Extract the [x, y] coordinate from the center of the cell holding the provided text.  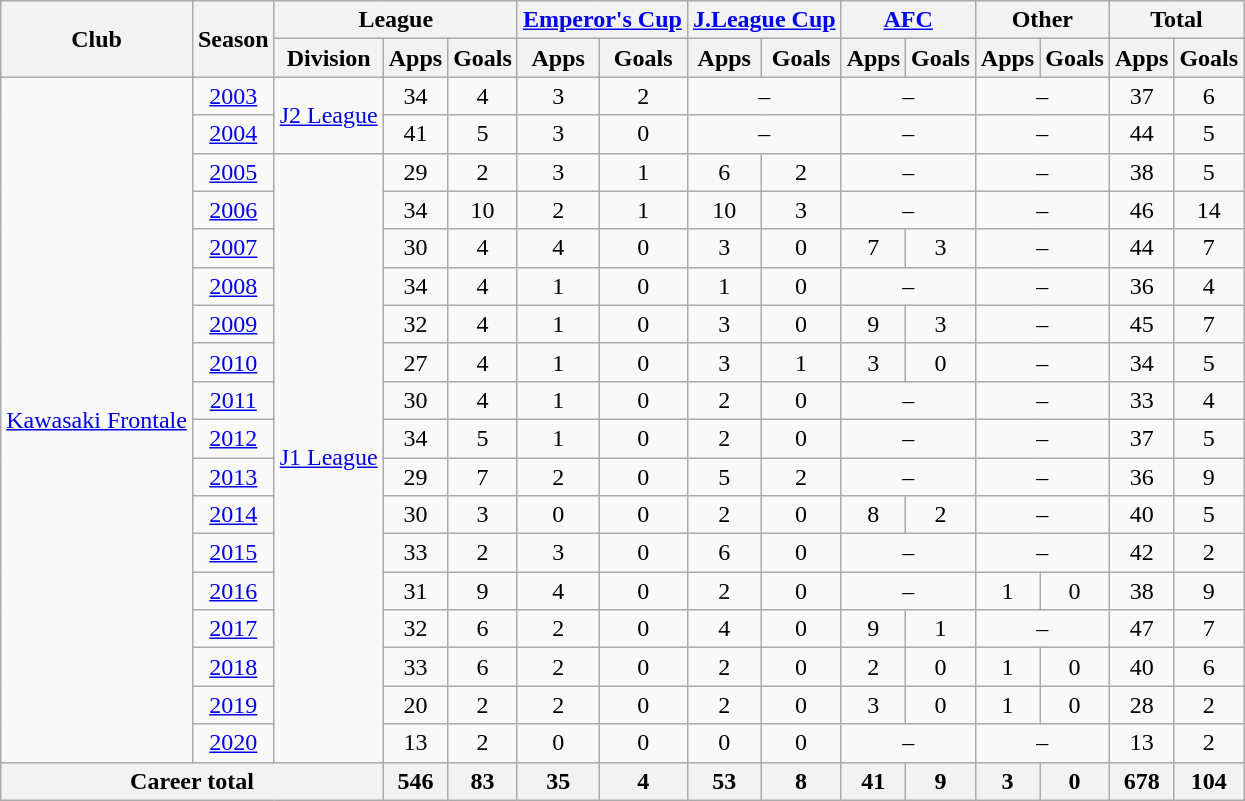
14 [1209, 210]
46 [1141, 210]
42 [1141, 553]
Season [233, 39]
Career total [192, 781]
2003 [233, 96]
47 [1141, 629]
2020 [233, 743]
546 [415, 781]
2011 [233, 400]
2019 [233, 705]
2010 [233, 362]
Club [97, 39]
2018 [233, 667]
Other [1042, 20]
League [396, 20]
2016 [233, 591]
J1 League [328, 458]
2014 [233, 515]
Division [328, 58]
2013 [233, 477]
Kawasaki Frontale [97, 420]
27 [415, 362]
Total [1176, 20]
2007 [233, 248]
678 [1141, 781]
Emperor's Cup [602, 20]
2008 [233, 286]
20 [415, 705]
104 [1209, 781]
J2 League [328, 115]
2009 [233, 324]
2005 [233, 172]
AFC [908, 20]
2006 [233, 210]
2015 [233, 553]
28 [1141, 705]
J.League Cup [764, 20]
2004 [233, 134]
2017 [233, 629]
31 [415, 591]
45 [1141, 324]
35 [558, 781]
83 [483, 781]
53 [724, 781]
2012 [233, 438]
